Find where the given text appears and provide that cell's center as [X, Y] coordinate. 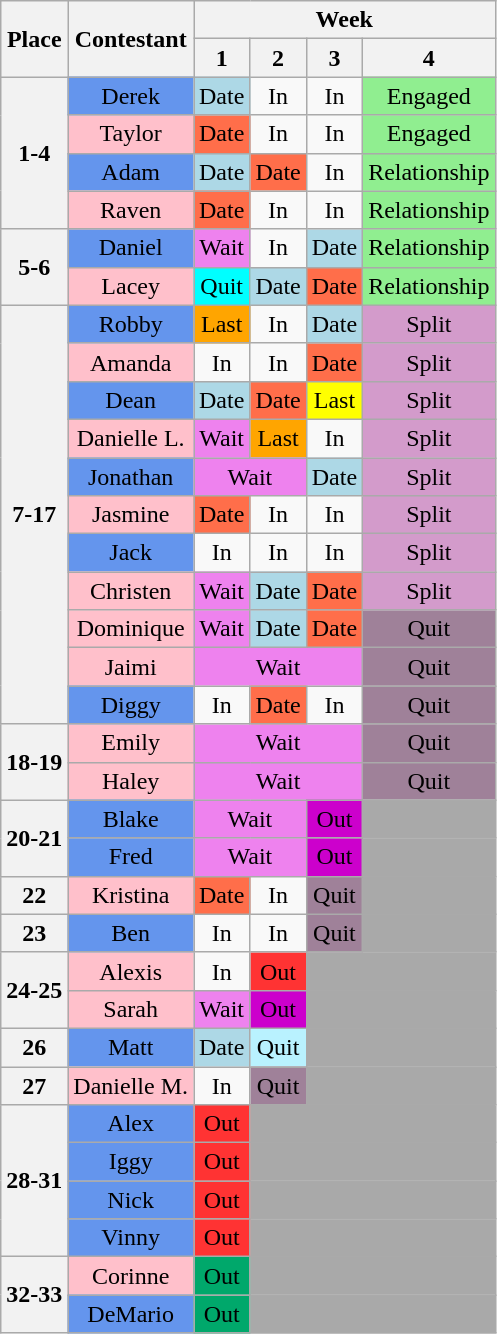
Taylor [131, 134]
Lacey [131, 286]
Vinny [131, 1238]
Christen [131, 591]
1 [222, 58]
Ben [131, 933]
Alex [131, 1124]
26 [34, 1047]
Week [345, 20]
Jaimi [131, 667]
Dominique [131, 629]
Robby [131, 324]
Nick [131, 1200]
18-19 [34, 762]
Corinne [131, 1276]
5-6 [34, 267]
Dean [131, 400]
27 [34, 1085]
Sarah [131, 1009]
Jack [131, 553]
Raven [131, 210]
32-33 [34, 1295]
Haley [131, 781]
Emily [131, 743]
3 [334, 58]
Diggy [131, 705]
28-31 [34, 1181]
Alexis [131, 971]
Derek [131, 96]
Kristina [131, 895]
Iggy [131, 1162]
Danielle M. [131, 1085]
Fred [131, 857]
Danielle L. [131, 438]
Adam [131, 172]
7-17 [34, 514]
Place [34, 39]
DeMario [131, 1314]
Contestant [131, 39]
Jonathan [131, 477]
20-21 [34, 838]
23 [34, 933]
Blake [131, 819]
2 [278, 58]
Jasmine [131, 515]
Matt [131, 1047]
1-4 [34, 153]
Amanda [131, 362]
4 [429, 58]
24-25 [34, 990]
Daniel [131, 248]
22 [34, 895]
